From the cell containing the given text, extract its center point as (x, y) coordinate. 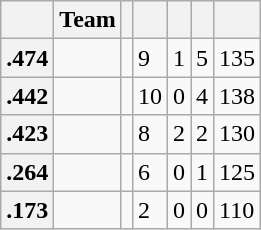
110 (238, 210)
Team (88, 20)
8 (150, 134)
6 (150, 172)
130 (238, 134)
.264 (28, 172)
.173 (28, 210)
.423 (28, 134)
125 (238, 172)
.474 (28, 58)
135 (238, 58)
9 (150, 58)
4 (202, 96)
138 (238, 96)
.442 (28, 96)
10 (150, 96)
5 (202, 58)
